Detect which cell encompasses the target text, then output its [x, y] center coordinate. 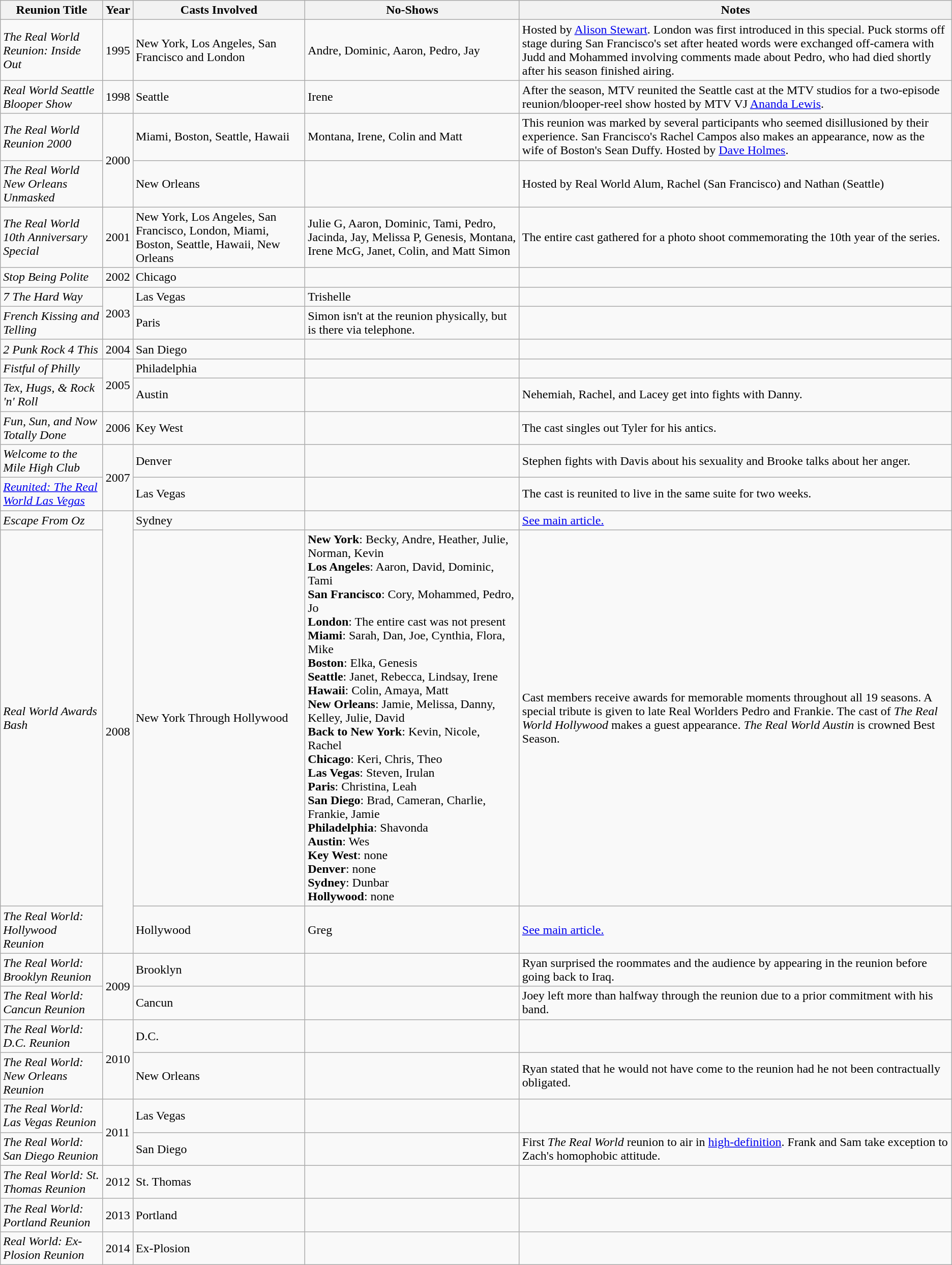
Notes [735, 10]
2010 [118, 1059]
The Real World: San Diego Reunion [52, 1149]
2007 [118, 478]
2013 [118, 1215]
Portland [219, 1215]
Stephen fights with Davis about his sexuality and Brooke talks about her anger. [735, 461]
Irene [412, 97]
Year [118, 10]
2012 [118, 1182]
Tex, Hugs, & Rock 'n' Roll [52, 395]
Real World Awards Bash [52, 718]
Real World: Ex-Plosion Reunion [52, 1248]
Austin [219, 395]
The Real World: New Orleans Reunion [52, 1076]
Brooklyn [219, 969]
The cast singles out Tyler for his antics. [735, 427]
Andre, Dominic, Aaron, Pedro, Jay [412, 50]
Reunion Title [52, 10]
Real World Seattle Blooper Show [52, 97]
New York Through Hollywood [219, 718]
2 Punk Rock 4 This [52, 349]
St. Thomas [219, 1182]
After the season, MTV reunited the Seattle cast at the MTV studios for a two-episode reunion/blooper-reel show hosted by MTV VJ Ananda Lewis. [735, 97]
Hollywood [219, 930]
Trishelle [412, 297]
French Kissing and Telling [52, 322]
Fistful of Philly [52, 368]
D.C. [219, 1036]
The Real World Reunion 2000 [52, 137]
7 The Hard Way [52, 297]
2006 [118, 427]
2003 [118, 313]
The Real World: Las Vegas Reunion [52, 1116]
Cancun [219, 1003]
2005 [118, 385]
Ex-Plosion [219, 1248]
2002 [118, 277]
The Real World New Orleans Unmasked [52, 184]
Ryan stated that he would not have come to the reunion had he not been contractually obligated. [735, 1076]
Julie G, Aaron, Dominic, Tami, Pedro, Jacinda, Jay, Melissa P, Genesis, Montana, Irene McG, Janet, Colin, and Matt Simon [412, 237]
The entire cast gathered for a photo shoot commemorating the 10th year of the series. [735, 237]
Joey left more than halfway through the reunion due to a prior commitment with his band. [735, 1003]
Seattle [219, 97]
New York, Los Angeles, San Francisco, London, Miami, Boston, Seattle, Hawaii, New Orleans [219, 237]
Ryan surprised the roommates and the audience by appearing in the reunion before going back to Iraq. [735, 969]
The cast is reunited to live in the same suite for two weeks. [735, 494]
The Real World: St. Thomas Reunion [52, 1182]
1995 [118, 50]
2008 [118, 732]
The Real World: Brooklyn Reunion [52, 969]
2000 [118, 160]
Chicago [219, 277]
Denver [219, 461]
Escape From Oz [52, 520]
The Real World: Portland Reunion [52, 1215]
2009 [118, 986]
Fun, Sun, and Now Totally Done [52, 427]
Sydney [219, 520]
The Real World Reunion: Inside Out [52, 50]
The Real World: D.C. Reunion [52, 1036]
2011 [118, 1132]
New York, Los Angeles, San Francisco and London [219, 50]
Nehemiah, Rachel, and Lacey get into fights with Danny. [735, 395]
Miami, Boston, Seattle, Hawaii [219, 137]
Stop Being Polite [52, 277]
Philadelphia [219, 368]
Casts Involved [219, 10]
Key West [219, 427]
1998 [118, 97]
First The Real World reunion to air in high-definition. Frank and Sam take exception to Zach's homophobic attitude. [735, 1149]
2001 [118, 237]
The Real World 10th Anniversary Special [52, 237]
2014 [118, 1248]
Simon isn't at the reunion physically, but is there via telephone. [412, 322]
Greg [412, 930]
Hosted by Real World Alum, Rachel (San Francisco) and Nathan (Seattle) [735, 184]
The Real World: Cancun Reunion [52, 1003]
Paris [219, 322]
The Real World: Hollywood Reunion [52, 930]
Montana, Irene, Colin and Matt [412, 137]
Reunited: The Real World Las Vegas [52, 494]
No-Shows [412, 10]
Welcome to the Mile High Club [52, 461]
2004 [118, 349]
